Identify which cell holds the provided text, then report its [x, y] central coordinate. 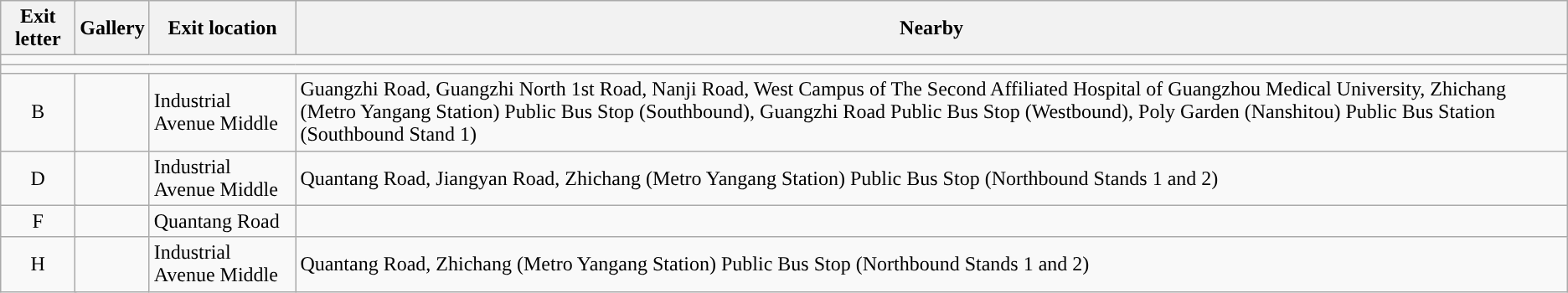
Quantang Road, Zhichang (Metro Yangang Station) Public Bus Stop (Northbound Stands 1 and 2) [931, 265]
F [39, 221]
Quantang Road, Jiangyan Road, Zhichang (Metro Yangang Station) Public Bus Stop (Northbound Stands 1 and 2) [931, 177]
D [39, 177]
H [39, 265]
Exit location [223, 28]
B [39, 112]
Exit letter [39, 28]
Gallery [112, 28]
Nearby [931, 28]
Quantang Road [223, 221]
